Return [x, y] of the center of cell containing provided text 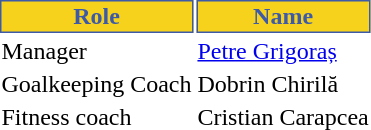
Role [96, 16]
Goalkeeping Coach [96, 84]
Dobrin Chirilă [283, 84]
Manager [96, 51]
Name [283, 16]
Petre Grigoraș [283, 51]
